Pinpoint the cell where the given text exists, returning its [X, Y] midpoint coordinate. 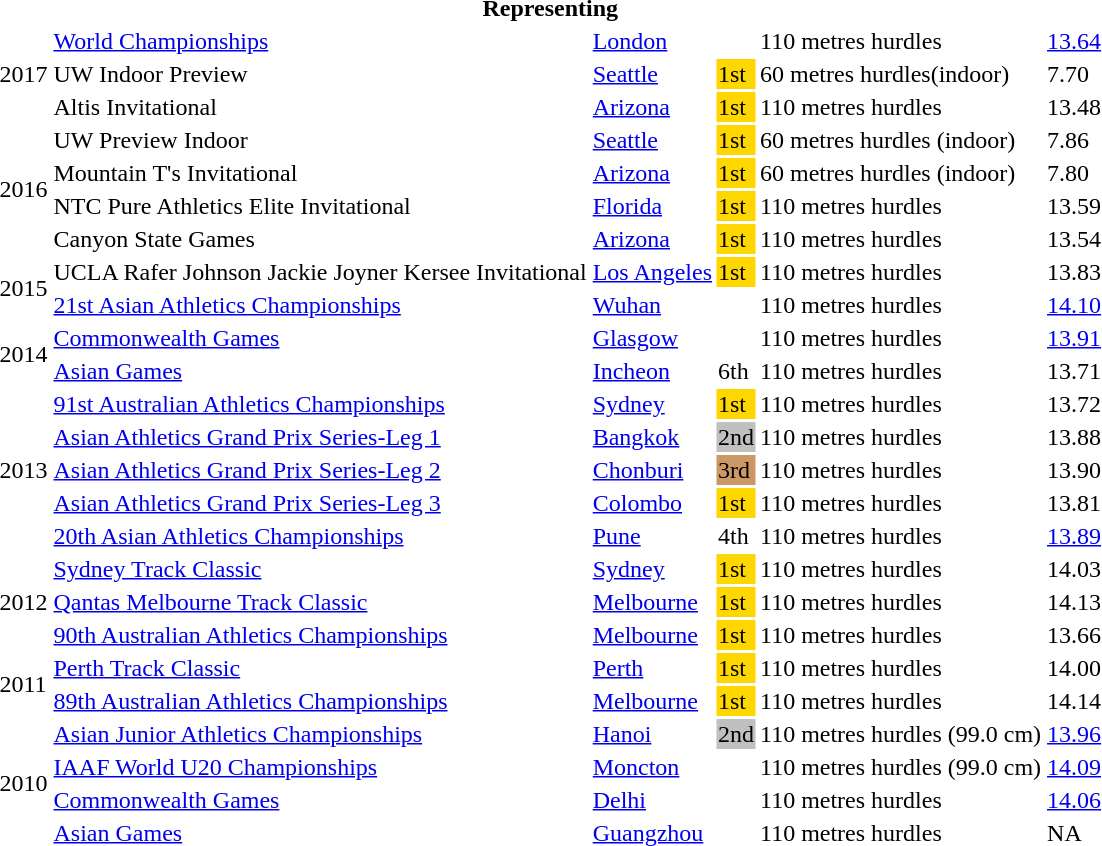
Colombo [652, 503]
Delhi [652, 800]
Incheon [652, 371]
Wuhan [652, 305]
Asian Athletics Grand Prix Series-Leg 1 [320, 437]
Asian Athletics Grand Prix Series-Leg 3 [320, 503]
Mountain T's Invitational [320, 173]
London [652, 41]
Asian Athletics Grand Prix Series-Leg 2 [320, 470]
World Championships [320, 41]
60 metres hurdles(indoor) [901, 74]
UW Indoor Preview [320, 74]
Glasgow [652, 338]
Qantas Melbourne Track Classic [320, 602]
91st Australian Athletics Championships [320, 404]
IAAF World U20 Championships [320, 767]
90th Australian Athletics Championships [320, 635]
Pune [652, 536]
6th [736, 371]
Perth Track Classic [320, 668]
Canyon State Games [320, 239]
Asian Junior Athletics Championships [320, 734]
Moncton [652, 767]
Asian Games [320, 371]
Perth [652, 668]
UCLA Rafer Johnson Jackie Joyner Kersee Invitational [320, 272]
20th Asian Athletics Championships [320, 536]
Altis Invitational [320, 107]
4th [736, 536]
UW Preview Indoor [320, 140]
Florida [652, 206]
21st Asian Athletics Championships [320, 305]
Hanoi [652, 734]
3rd [736, 470]
Chonburi [652, 470]
NTC Pure Athletics Elite Invitational [320, 206]
Sydney Track Classic [320, 569]
Los Angeles [652, 272]
89th Australian Athletics Championships [320, 701]
Bangkok [652, 437]
